Return [X, Y] of the center of cell containing provided text 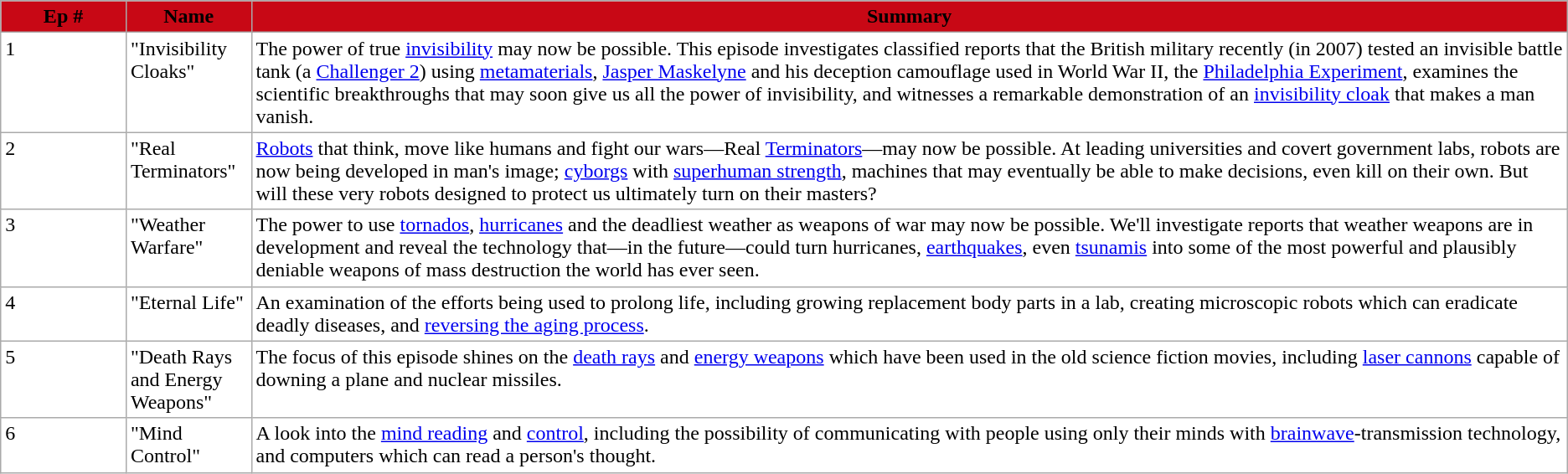
1 [64, 82]
Name [188, 17]
"Weather Warfare" [188, 248]
"Eternal Life" [188, 313]
"Death Rays and Energy Weapons" [188, 379]
"Invisibility Cloaks" [188, 82]
"Mind Control" [188, 446]
2 [64, 171]
"Real Terminators" [188, 171]
6 [64, 446]
3 [64, 248]
4 [64, 313]
Ep # [64, 17]
5 [64, 379]
Summary [910, 17]
